Locate the cell with the specified text and output its (x, y) center coordinate. 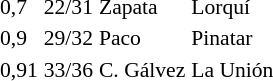
Paco (142, 38)
29/32 (68, 38)
